Return [x, y] of the center of cell containing provided text 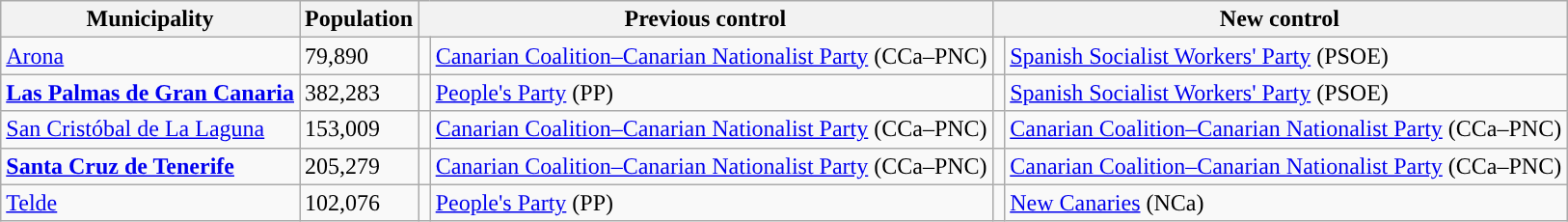
San Cristóbal de La Laguna [150, 129]
Population [359, 19]
Arona [150, 56]
New Canaries (NCa) [1286, 203]
Santa Cruz de Tenerife [150, 166]
102,076 [359, 203]
Previous control [706, 19]
205,279 [359, 166]
Telde [150, 203]
382,283 [359, 93]
153,009 [359, 129]
Municipality [150, 19]
New control [1280, 19]
Las Palmas de Gran Canaria [150, 93]
79,890 [359, 56]
